Find where the given text appears and provide that cell's center as (X, Y) coordinate. 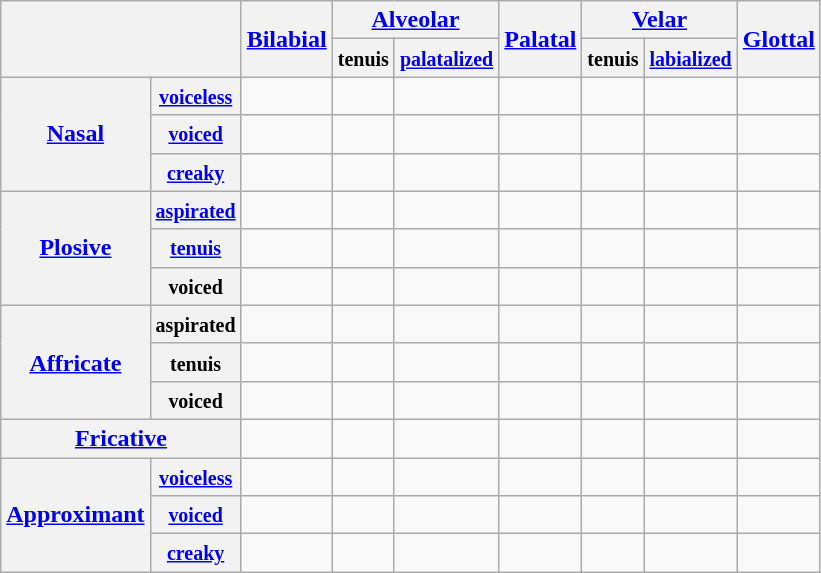
palatalized (446, 58)
Palatal (540, 39)
Fricative (121, 438)
Plosive (76, 248)
Affricate (76, 362)
Alveolar (416, 20)
Bilabial (286, 39)
Glottal (778, 39)
labialized (690, 58)
Nasal (76, 134)
Velar (660, 20)
Approximant (76, 515)
